Search for the cell housing the specified text and yield its [X, Y] center coordinate. 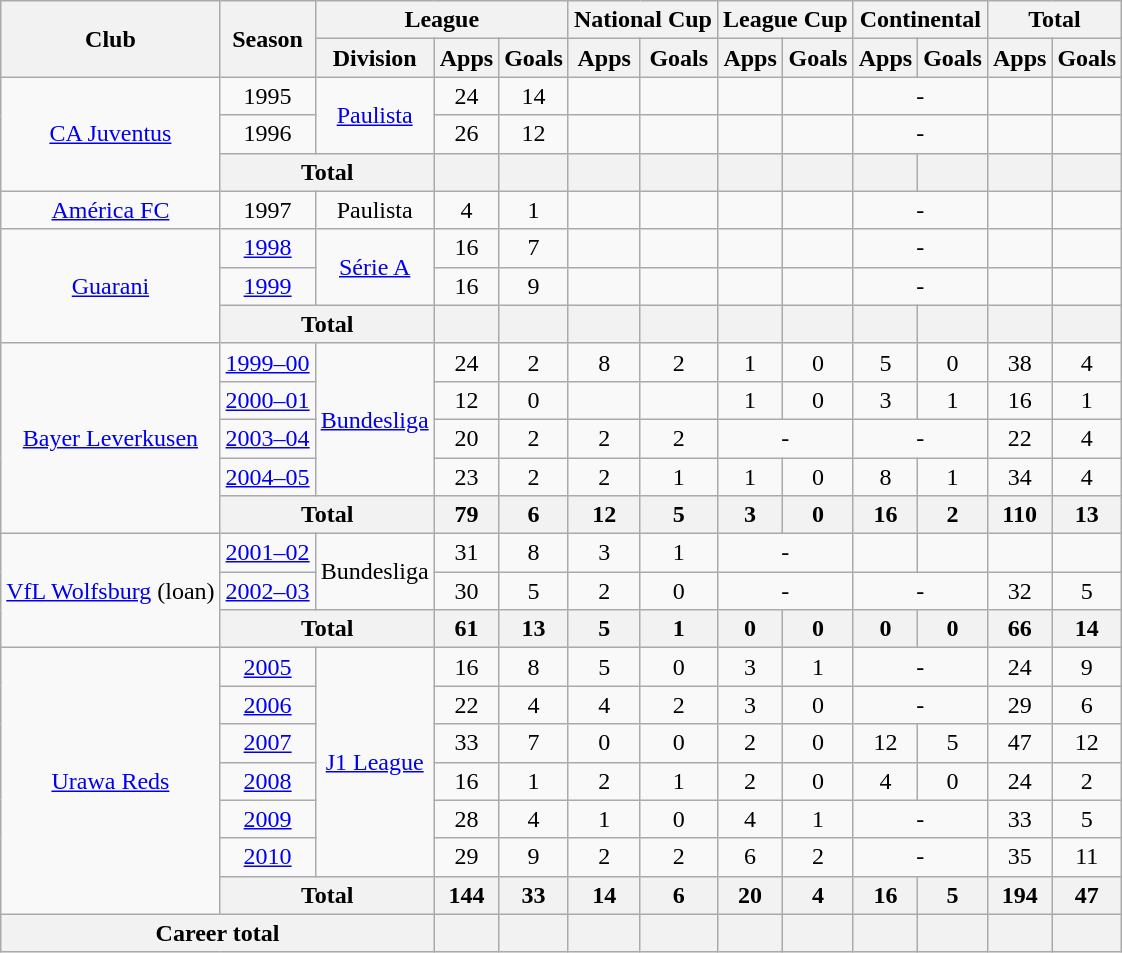
Bayer Leverkusen [110, 438]
Club [110, 39]
2003–04 [268, 438]
30 [466, 591]
Division [374, 58]
Season [268, 39]
Série A [374, 267]
31 [466, 553]
2000–01 [268, 400]
61 [466, 629]
1995 [268, 96]
79 [466, 515]
194 [1019, 895]
League Cup [785, 20]
2001–02 [268, 553]
2005 [268, 667]
2004–05 [268, 477]
América FC [110, 210]
League [442, 20]
11 [1087, 857]
35 [1019, 857]
23 [466, 477]
Career total [218, 933]
32 [1019, 591]
2007 [268, 743]
66 [1019, 629]
2009 [268, 819]
1999 [268, 286]
28 [466, 819]
144 [466, 895]
1996 [268, 134]
38 [1019, 362]
2002–03 [268, 591]
J1 League [374, 762]
1999–00 [268, 362]
1997 [268, 210]
2006 [268, 705]
1998 [268, 248]
CA Juventus [110, 134]
110 [1019, 515]
2010 [268, 857]
2008 [268, 781]
National Cup [642, 20]
Continental [920, 20]
34 [1019, 477]
26 [466, 134]
Guarani [110, 286]
VfL Wolfsburg (loan) [110, 591]
Urawa Reds [110, 781]
